From the cell containing the given text, extract its center point as (X, Y) coordinate. 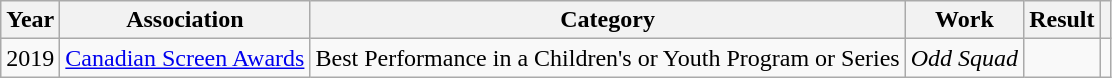
Work (964, 20)
Category (608, 20)
Year (30, 20)
Canadian Screen Awards (185, 58)
Result (1062, 20)
Association (185, 20)
Best Performance in a Children's or Youth Program or Series (608, 58)
Odd Squad (964, 58)
2019 (30, 58)
